From the cell containing the given text, extract its center point as [X, Y] coordinate. 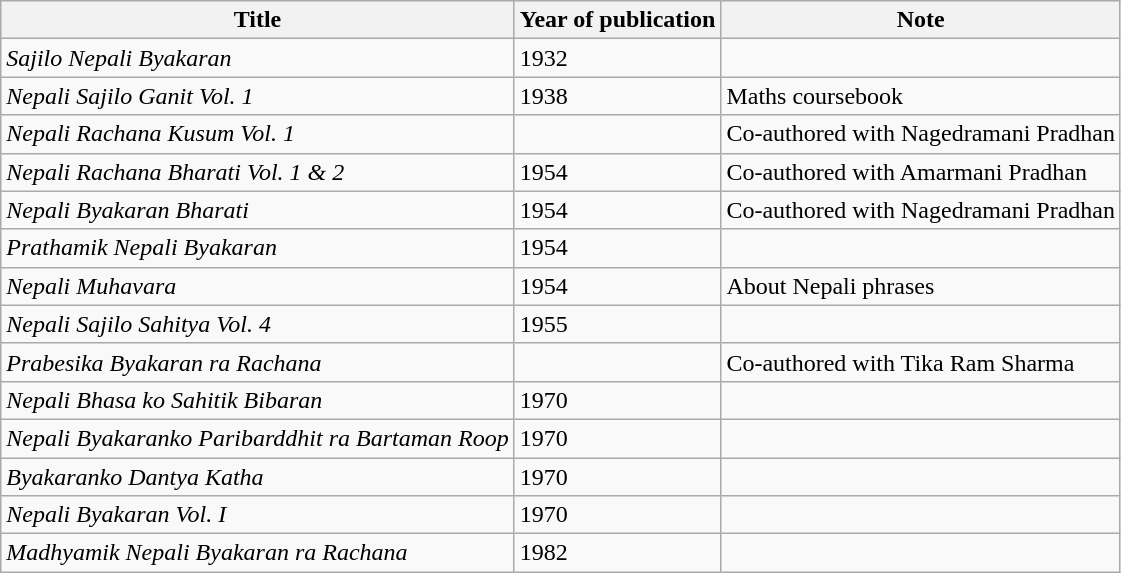
Nepali Sajilo Sahitya Vol. 4 [258, 324]
Maths coursebook [921, 96]
1938 [618, 96]
Nepali Byakaranko Paribarddhit ra Bartaman Roop [258, 438]
1982 [618, 553]
Co-authored with Amarmani Pradhan [921, 172]
Nepali Bhasa ko Sahitik Bibaran [258, 400]
Nepali Muhavara [258, 286]
Nepali Byakaran Bharati [258, 210]
Title [258, 20]
About Nepali phrases [921, 286]
Nepali Byakaran Vol. I [258, 515]
Prathamik Nepali Byakaran [258, 248]
Sajilo Nepali Byakaran [258, 58]
Nepali Sajilo Ganit Vol. 1 [258, 96]
Byakaranko Dantya Katha [258, 477]
Madhyamik Nepali Byakaran ra Rachana [258, 553]
1932 [618, 58]
Year of publication [618, 20]
Note [921, 20]
Nepali Rachana Kusum Vol. 1 [258, 134]
Co-authored with Tika Ram Sharma [921, 362]
1955 [618, 324]
Prabesika Byakaran ra Rachana [258, 362]
Nepali Rachana Bharati Vol. 1 & 2 [258, 172]
